Pinpoint the cell where the given text exists, returning its [x, y] midpoint coordinate. 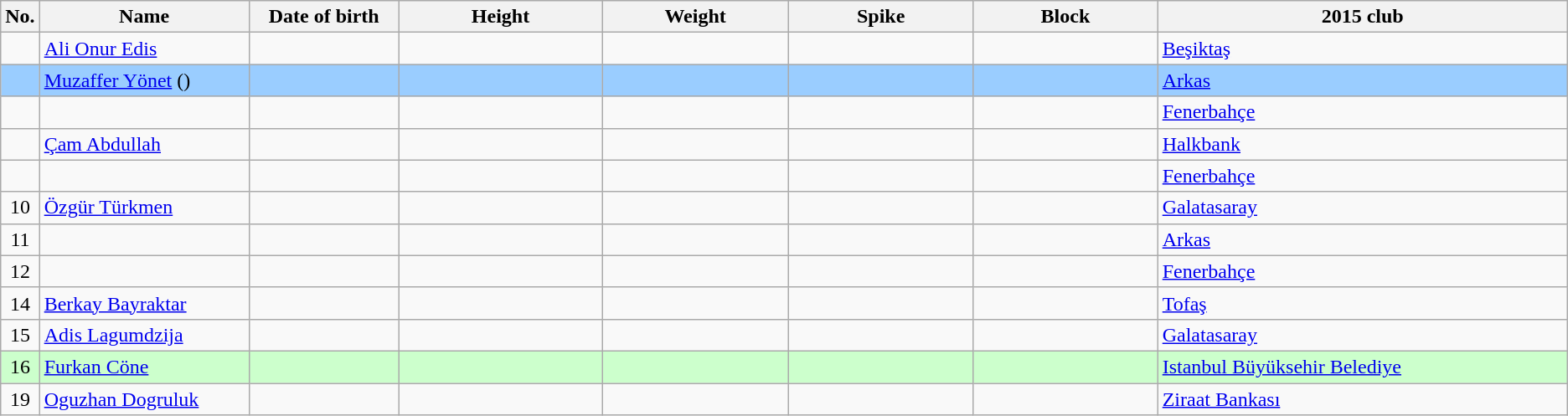
12 [20, 271]
Oguzhan Dogruluk [144, 399]
11 [20, 239]
15 [20, 335]
Beşiktaş [1362, 49]
No. [20, 17]
Çam Abdullah [144, 144]
Özgür Türkmen [144, 208]
Height [500, 17]
19 [20, 399]
Tofaş [1362, 303]
14 [20, 303]
Ziraat Bankası [1362, 399]
Furkan Cöne [144, 367]
16 [20, 367]
Spike [881, 17]
Block [1065, 17]
Berkay Bayraktar [144, 303]
10 [20, 208]
Istanbul Büyüksehir Belediye [1362, 367]
2015 club [1362, 17]
Name [144, 17]
Weight [695, 17]
Date of birth [323, 17]
Halkbank [1362, 144]
Ali Onur Edis [144, 49]
Adis Lagumdzija [144, 335]
Muzaffer Yönet () [144, 80]
